For the text-containing cell, return its midpoint in (X, Y) coordinate format. 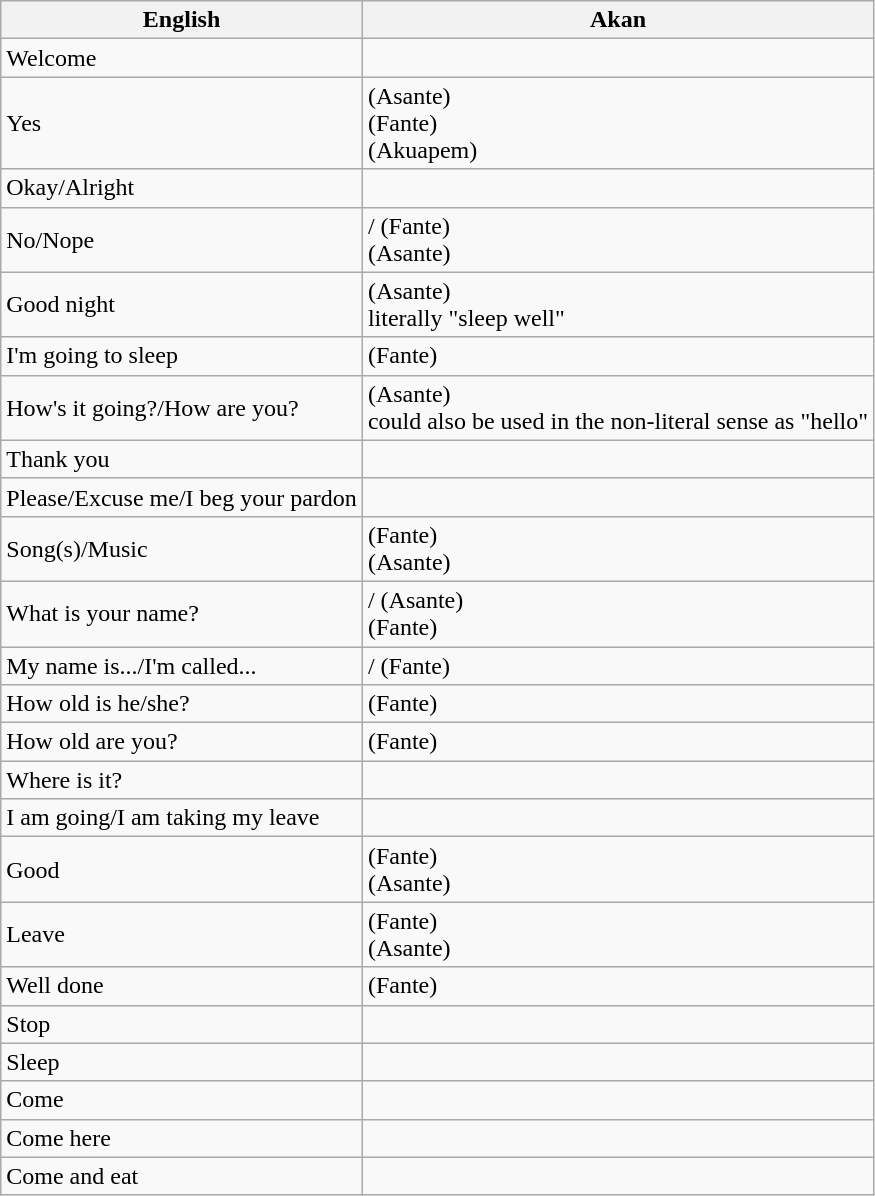
Akan (618, 20)
Yes (182, 123)
/ (Fante) (618, 665)
Song(s)/Music (182, 548)
/ (Asante) (Fante) (618, 614)
How's it going?/How are you? (182, 408)
How old is he/she? (182, 704)
English (182, 20)
(Asante) (Fante) (Akuapem) (618, 123)
Come here (182, 1138)
What is your name? (182, 614)
(Asante)literally "sleep well" (618, 304)
(Asante)could also be used in the non-literal sense as "hello" (618, 408)
Please/Excuse me/I beg your pardon (182, 497)
Sleep (182, 1062)
Welcome (182, 58)
Stop (182, 1024)
How old are you? (182, 742)
/ (Fante) (Asante) (618, 240)
Good (182, 870)
Come and eat (182, 1176)
My name is.../I'm called... (182, 665)
Leave (182, 934)
Okay/Alright (182, 188)
Thank you (182, 459)
Well done (182, 986)
No/Nope (182, 240)
I am going/I am taking my leave (182, 818)
Good night (182, 304)
Come (182, 1100)
Where is it? (182, 780)
I'm going to sleep (182, 356)
